Return the (X, Y) coordinate for the center point of the cell that contains the specified text.  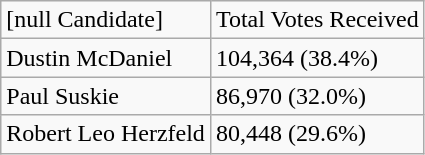
[null Candidate] (106, 20)
86,970 (32.0%) (317, 96)
104,364 (38.4%) (317, 58)
Total Votes Received (317, 20)
Robert Leo Herzfeld (106, 134)
Paul Suskie (106, 96)
Dustin McDaniel (106, 58)
80,448 (29.6%) (317, 134)
